Provide the [x, y] coordinate of the cell's center where the given text is located.  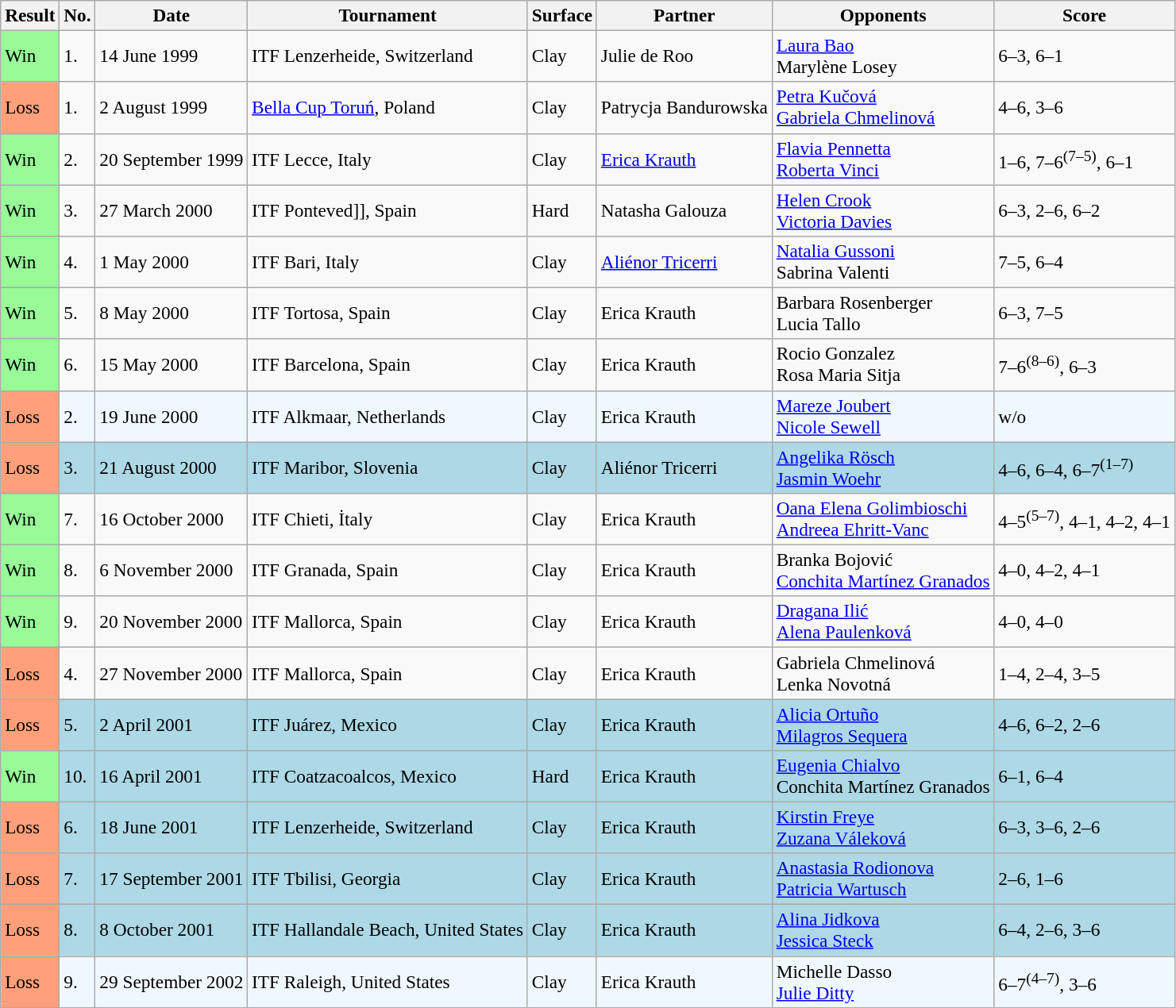
4–5(5–7), 4–1, 4–2, 4–1 [1085, 519]
Mareze Joubert Nicole Sewell [883, 416]
Alina Jidkova Jessica Steck [883, 930]
4–6, 3–6 [1085, 108]
Opponents [883, 15]
ITF Raleigh, United States [388, 981]
Flavia Pennetta Roberta Vinci [883, 159]
20 November 2000 [172, 622]
6–3, 7–5 [1085, 313]
6–1, 6–4 [1085, 776]
1–6, 7–6(7–5), 6–1 [1085, 159]
ITF Tortosa, Spain [388, 313]
2–6, 1–6 [1085, 879]
2 August 1999 [172, 108]
ITF Lecce, Italy [388, 159]
Patrycja Bandurowska [684, 108]
Tournament [388, 15]
ITF Ponteved]], Spain [388, 210]
ITF Maribor, Slovenia [388, 467]
Barbara Rosenberger Lucia Tallo [883, 313]
8 May 2000 [172, 313]
ITF Alkmaar, Netherlands [388, 416]
Result [30, 15]
7–5, 6–4 [1085, 262]
ITF Barcelona, Spain [388, 365]
6 November 2000 [172, 570]
1–4, 2–4, 3–5 [1085, 673]
Michelle Dasso Julie Ditty [883, 981]
2 April 2001 [172, 724]
Gabriela Chmelinová Lenka Novotná [883, 673]
10. [78, 776]
6–3, 6–1 [1085, 56]
6–7(4–7), 3–6 [1085, 981]
14 June 1999 [172, 56]
ITF Coatzacoalcos, Mexico [388, 776]
15 May 2000 [172, 365]
Laura Bao Marylène Losey [883, 56]
Alicia Ortuño Milagros Sequera [883, 724]
ITF Bari, Italy [388, 262]
7–6(8–6), 6–3 [1085, 365]
27 March 2000 [172, 210]
Helen Crook Victoria Davies [883, 210]
1 May 2000 [172, 262]
ITF Chieti, İtaly [388, 519]
Partner [684, 15]
Kirstin Freye Zuzana Váleková [883, 827]
8 October 2001 [172, 930]
Date [172, 15]
Branka Bojović Conchita Martínez Granados [883, 570]
6–3, 2–6, 6–2 [1085, 210]
ITF Granada, Spain [388, 570]
Angelika Rösch Jasmin Woehr [883, 467]
29 September 2002 [172, 981]
4–6, 6–2, 2–6 [1085, 724]
No. [78, 15]
21 August 2000 [172, 467]
16 October 2000 [172, 519]
Petra Kučová Gabriela Chmelinová [883, 108]
Natalia Gussoni Sabrina Valenti [883, 262]
17 September 2001 [172, 879]
Natasha Galouza [684, 210]
ITF Tbilisi, Georgia [388, 879]
16 April 2001 [172, 776]
4–0, 4–2, 4–1 [1085, 570]
4–0, 4–0 [1085, 622]
w/o [1085, 416]
Oana Elena Golimbioschi Andreea Ehritt-Vanc [883, 519]
6–3, 3–6, 2–6 [1085, 827]
Eugenia Chialvo Conchita Martínez Granados [883, 776]
Dragana Ilić Alena Paulenková [883, 622]
Julie de Roo [684, 56]
Rocio Gonzalez Rosa Maria Sitja [883, 365]
Anastasia Rodionova Patricia Wartusch [883, 879]
19 June 2000 [172, 416]
4–6, 6–4, 6–7(1–7) [1085, 467]
ITF Juárez, Mexico [388, 724]
Bella Cup Toruń, Poland [388, 108]
6–4, 2–6, 3–6 [1085, 930]
27 November 2000 [172, 673]
20 September 1999 [172, 159]
ITF Hallandale Beach, United States [388, 930]
Score [1085, 15]
18 June 2001 [172, 827]
Surface [562, 15]
